Return [X, Y] of the center of cell containing provided text 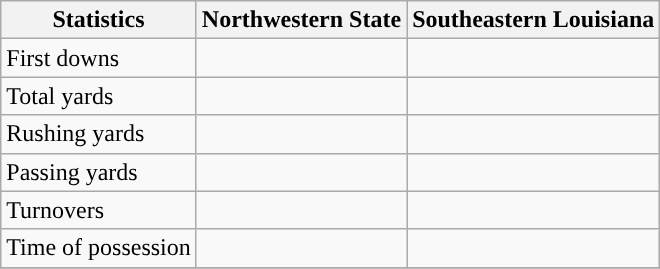
Turnovers [99, 210]
First downs [99, 58]
Rushing yards [99, 134]
Passing yards [99, 172]
Southeastern Louisiana [534, 20]
Time of possession [99, 248]
Total yards [99, 96]
Statistics [99, 20]
Northwestern State [301, 20]
